Locate the cell with the specified text and output its (x, y) center coordinate. 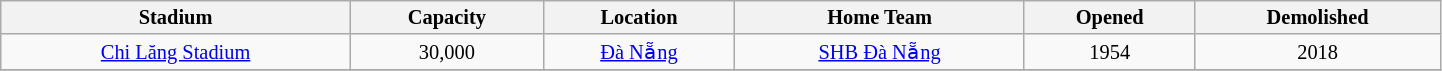
SHB Đà Nẵng (880, 52)
Opened (1110, 17)
30,000 (446, 52)
Đà Nẵng (638, 52)
Stadium (176, 17)
1954 (1110, 52)
Location (638, 17)
Capacity (446, 17)
2018 (1318, 52)
Demolished (1318, 17)
Home Team (880, 17)
Chi Lăng Stadium (176, 52)
